Locate the cell with the specified text and output its (X, Y) center coordinate. 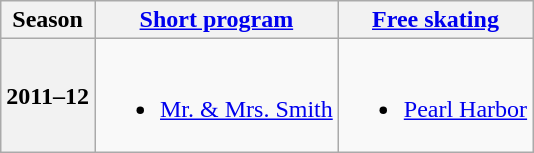
2011–12 (48, 96)
Season (48, 20)
Pearl Harbor (435, 96)
Free skating (435, 20)
Short program (216, 20)
Mr. & Mrs. Smith (216, 96)
